Capture the cell that displays the provided text and extract its [x, y] central coordinate. 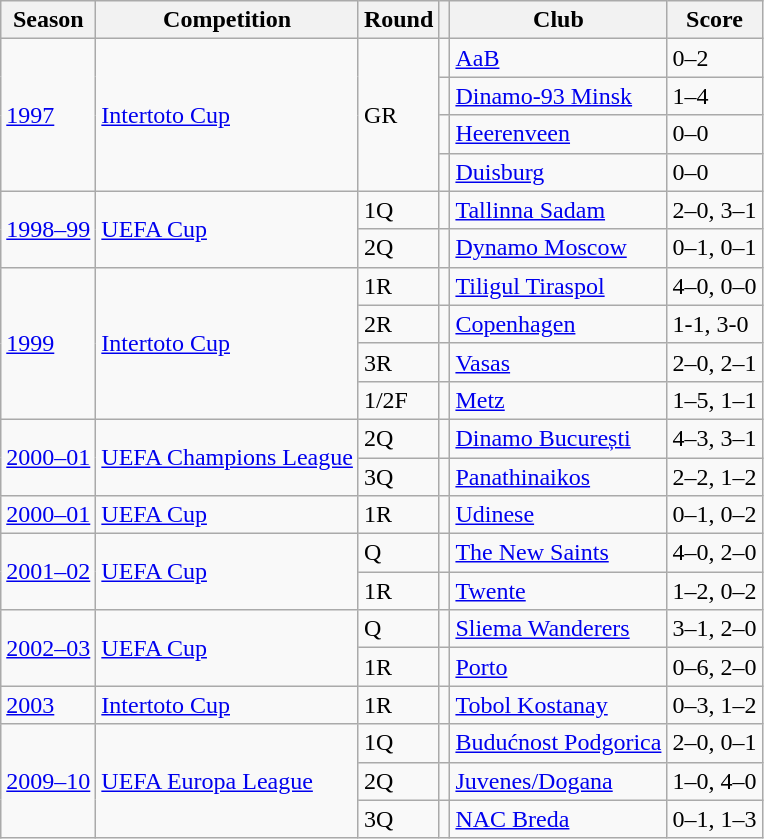
Juvenes/Dogana [558, 781]
0–2 [714, 58]
Udinese [558, 515]
4–0, 2–0 [714, 553]
Budućnost Podgorica [558, 743]
Twente [558, 591]
2–0, 3–1 [714, 210]
2003 [48, 705]
1–0, 4–0 [714, 781]
Dinamo-93 Minsk [558, 96]
1997 [48, 115]
3R [398, 362]
2–2, 1–2 [714, 477]
3–1, 2–0 [714, 629]
Score [714, 20]
4–3, 3–1 [714, 438]
Tallinna Sadam [558, 210]
Tiligul Tiraspol [558, 286]
Metz [558, 400]
4–0, 0–0 [714, 286]
0–1, 1–3 [714, 819]
2009–10 [48, 781]
Tobol Kostanay [558, 705]
Copenhagen [558, 324]
1–4 [714, 96]
Round [398, 20]
GR [398, 115]
Season [48, 20]
Competition [228, 20]
1–5, 1–1 [714, 400]
Vasas [558, 362]
Dynamo Moscow [558, 248]
2–0, 2–1 [714, 362]
Panathinaikos [558, 477]
AaB [558, 58]
1–2, 0–2 [714, 591]
2–0, 0–1 [714, 743]
0–6, 2–0 [714, 667]
Dinamo București [558, 438]
2R [398, 324]
1-1, 3-0 [714, 324]
0–1, 0–1 [714, 248]
2001–02 [48, 572]
1/2F [398, 400]
UEFA Europa League [228, 781]
0–3, 1–2 [714, 705]
Porto [558, 667]
0–1, 0–2 [714, 515]
Club [558, 20]
UEFA Champions League [228, 457]
Sliema Wanderers [558, 629]
Heerenveen [558, 134]
1998–99 [48, 229]
The New Saints [558, 553]
Duisburg [558, 172]
1999 [48, 343]
2002–03 [48, 648]
NAC Breda [558, 819]
